Provide the [X, Y] coordinate of the cell's center where the given text is located.  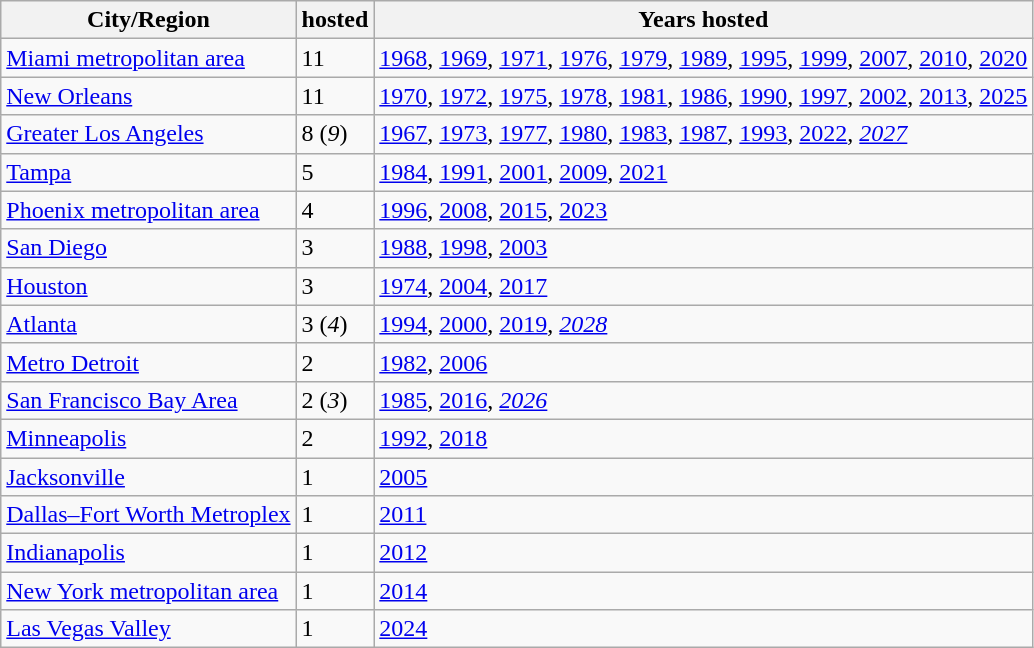
1982, 2006 [704, 362]
New Orleans [148, 96]
Dallas–Fort Worth Metroplex [148, 515]
Jacksonville [148, 477]
San Diego [148, 248]
2005 [704, 477]
Metro Detroit [148, 362]
New York metropolitan area [148, 591]
Minneapolis [148, 438]
2024 [704, 629]
Years hosted [704, 20]
5 [335, 172]
1974, 2004, 2017 [704, 286]
2 (3) [335, 400]
1996, 2008, 2015, 2023 [704, 210]
2011 [704, 515]
1988, 1998, 2003 [704, 248]
City/Region [148, 20]
1994, 2000, 2019, 2028 [704, 324]
Las Vegas Valley [148, 629]
1985, 2016, 2026 [704, 400]
Phoenix metropolitan area [148, 210]
hosted [335, 20]
1992, 2018 [704, 438]
Miami metropolitan area [148, 58]
1968, 1969, 1971, 1976, 1979, 1989, 1995, 1999, 2007, 2010, 2020 [704, 58]
4 [335, 210]
Atlanta [148, 324]
3 (4) [335, 324]
Tampa [148, 172]
Indianapolis [148, 553]
Houston [148, 286]
1970, 1972, 1975, 1978, 1981, 1986, 1990, 1997, 2002, 2013, 2025 [704, 96]
Greater Los Angeles [148, 134]
8 (9) [335, 134]
San Francisco Bay Area [148, 400]
2014 [704, 591]
1984, 1991, 2001, 2009, 2021 [704, 172]
2012 [704, 553]
1967, 1973, 1977, 1980, 1983, 1987, 1993, 2022, 2027 [704, 134]
